Extract the (x, y) coordinate from the center of the cell holding the provided text.  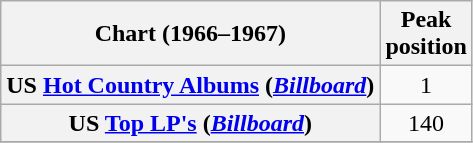
Peakposition (426, 34)
140 (426, 123)
US Top LP's (Billboard) (190, 123)
1 (426, 85)
US Hot Country Albums (Billboard) (190, 85)
Chart (1966–1967) (190, 34)
